From the cell containing the given text, extract its center point as [x, y] coordinate. 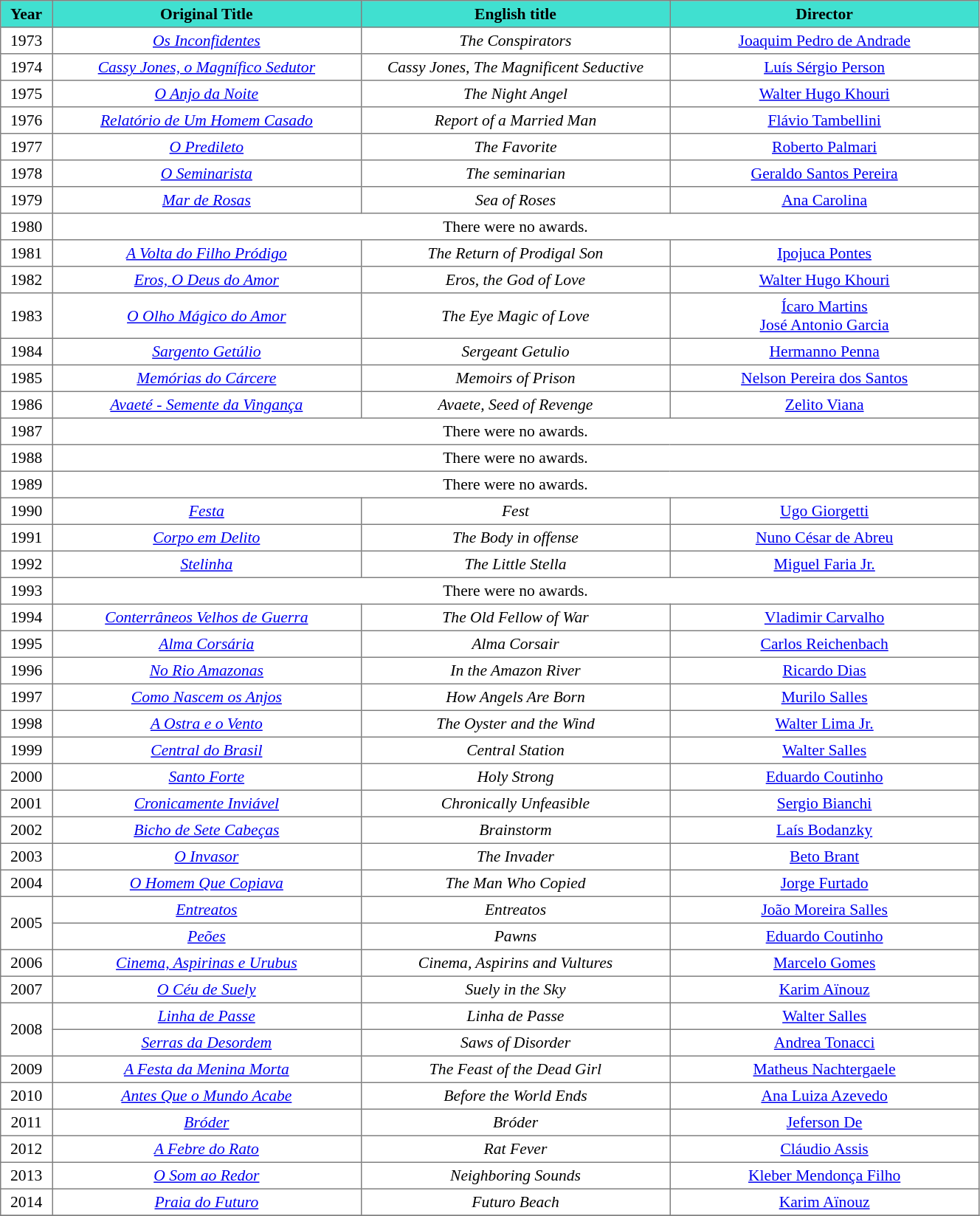
Ricardo Dias [825, 670]
1995 [27, 644]
Relatório de Um Homem Casado [207, 120]
Suely in the Sky [515, 989]
Central do Brasil [207, 750]
The Body in offense [515, 537]
Miguel Faria Jr. [825, 564]
Report of a Married Man [515, 120]
Como Nascem os Anjos [207, 697]
1973 [27, 41]
Sargento Getúlio [207, 351]
1978 [27, 174]
English title [515, 14]
2013 [27, 1175]
Rat Fever [515, 1149]
A Volta do Filho Pródigo [207, 253]
Joaquim Pedro de Andrade [825, 41]
1976 [27, 120]
Sergeant Getulio [515, 351]
O Invasor [207, 856]
2007 [27, 989]
1980 [27, 227]
2003 [27, 856]
Ícaro MartinsJosé Antonio Garcia [825, 316]
Festa [207, 511]
1985 [27, 378]
Futuro Beach [515, 1202]
Jeferson De [825, 1122]
O Som ao Redor [207, 1175]
2014 [27, 1202]
Bicho de Sete Cabeças [207, 830]
1993 [27, 591]
1992 [27, 564]
Carlos Reichenbach [825, 644]
The Conspirators [515, 41]
1988 [27, 458]
Memórias do Cárcere [207, 378]
1997 [27, 697]
O Predileto [207, 147]
Kleber Mendonça Filho [825, 1175]
Vladimir Carvalho [825, 617]
Central Station [515, 750]
Serras da Desordem [207, 1042]
Neighboring Sounds [515, 1175]
Chronically Unfeasible [515, 803]
The Old Fellow of War [515, 617]
Walter Lima Jr. [825, 724]
Eros, the God of Love [515, 280]
The Feast of the Dead Girl [515, 1069]
O Seminarista [207, 174]
1984 [27, 351]
The Favorite [515, 147]
Praia do Futuro [207, 1202]
Brainstorm [515, 830]
1981 [27, 253]
1998 [27, 724]
Marcelo Gomes [825, 963]
A Festa da Menina Morta [207, 1069]
Pawns [515, 936]
Avaeté - Semente da Vingança [207, 405]
2010 [27, 1096]
1994 [27, 617]
Year [27, 14]
Before the World Ends [515, 1096]
Original Title [207, 14]
João Moreira Salles [825, 910]
The Return of Prodigal Son [515, 253]
Ugo Giorgetti [825, 511]
1974 [27, 67]
2005 [27, 923]
Cláudio Assis [825, 1149]
The Eye Magic of Love [515, 316]
Alma Corsária [207, 644]
Ana Carolina [825, 200]
Eros, O Deus do Amor [207, 280]
Cassy Jones, The Magnificent Seductive [515, 67]
Jorge Furtado [825, 883]
Zelito Viana [825, 405]
1986 [27, 405]
Hermanno Penna [825, 351]
The Oyster and the Wind [515, 724]
The Invader [515, 856]
Antes Que o Mundo Acabe [207, 1096]
Ipojuca Pontes [825, 253]
2009 [27, 1069]
Murilo Salles [825, 697]
1983 [27, 316]
Matheus Nachtergaele [825, 1069]
Sergio Bianchi [825, 803]
1979 [27, 200]
Alma Corsair [515, 644]
Cassy Jones, o Magnífico Sedutor [207, 67]
1999 [27, 750]
No Rio Amazonas [207, 670]
1990 [27, 511]
2012 [27, 1149]
O Homem Que Copiava [207, 883]
Nuno César de Abreu [825, 537]
O Olho Mágico do Amor [207, 316]
2006 [27, 963]
Sea of Roses [515, 200]
A Ostra e o Vento [207, 724]
1989 [27, 484]
Mar de Rosas [207, 200]
A Febre do Rato [207, 1149]
Nelson Pereira dos Santos [825, 378]
Geraldo Santos Pereira [825, 174]
1991 [27, 537]
O Anjo da Noite [207, 94]
Peões [207, 936]
Cinema, Aspirinas e Urubus [207, 963]
2002 [27, 830]
How Angels Are Born [515, 697]
Andrea Tonacci [825, 1042]
The seminarian [515, 174]
Corpo em Delito [207, 537]
O Céu de Suely [207, 989]
1996 [27, 670]
Santo Forte [207, 777]
2011 [27, 1122]
The Little Stella [515, 564]
Saws of Disorder [515, 1042]
Holy Strong [515, 777]
Conterrâneos Velhos de Guerra [207, 617]
Cinema, Aspirins and Vultures [515, 963]
Beto Brant [825, 856]
Director [825, 14]
Fest [515, 511]
Os Inconfidentes [207, 41]
Stelinha [207, 564]
The Man Who Copied [515, 883]
2000 [27, 777]
1982 [27, 280]
2001 [27, 803]
1975 [27, 94]
2004 [27, 883]
The Night Angel [515, 94]
Luís Sérgio Person [825, 67]
1977 [27, 147]
1987 [27, 431]
Cronicamente Inviável [207, 803]
In the Amazon River [515, 670]
Roberto Palmari [825, 147]
Avaete, Seed of Revenge [515, 405]
Flávio Tambellini [825, 120]
2008 [27, 1029]
Memoirs of Prison [515, 378]
Ana Luiza Azevedo [825, 1096]
Laís Bodanzky [825, 830]
